Search for the cell housing the specified text and yield its (X, Y) center coordinate. 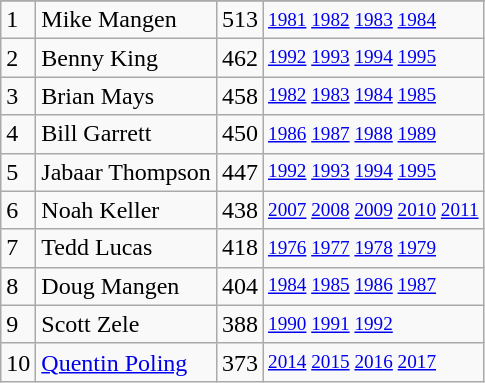
5 (18, 172)
Scott Zele (126, 324)
373 (240, 362)
1981 1982 1983 1984 (373, 20)
4 (18, 134)
Quentin Poling (126, 362)
9 (18, 324)
8 (18, 286)
Brian Mays (126, 96)
1976 1977 1978 1979 (373, 248)
404 (240, 286)
3 (18, 96)
1984 1985 1986 1987 (373, 286)
438 (240, 210)
6 (18, 210)
1 (18, 20)
462 (240, 58)
Mike Mangen (126, 20)
458 (240, 96)
2014 2015 2016 2017 (373, 362)
Benny King (126, 58)
1982 1983 1984 1985 (373, 96)
10 (18, 362)
7 (18, 248)
1990 1991 1992 (373, 324)
2 (18, 58)
2007 2008 2009 2010 2011 (373, 210)
388 (240, 324)
450 (240, 134)
447 (240, 172)
Bill Garrett (126, 134)
Jabaar Thompson (126, 172)
Tedd Lucas (126, 248)
418 (240, 248)
513 (240, 20)
Noah Keller (126, 210)
1986 1987 1988 1989 (373, 134)
Doug Mangen (126, 286)
